Provide the [X, Y] coordinate of the cell's center where the given text is located.  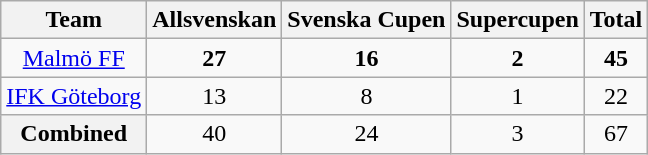
27 [214, 58]
Combined [74, 134]
22 [616, 96]
67 [616, 134]
1 [518, 96]
3 [518, 134]
45 [616, 58]
2 [518, 58]
24 [366, 134]
Svenska Cupen [366, 20]
IFK Göteborg [74, 96]
16 [366, 58]
Team [74, 20]
Allsvenskan [214, 20]
40 [214, 134]
Total [616, 20]
Malmö FF [74, 58]
Supercupen [518, 20]
13 [214, 96]
8 [366, 96]
